Determine the (x, y) coordinate at the center of the cell enclosing the given text.  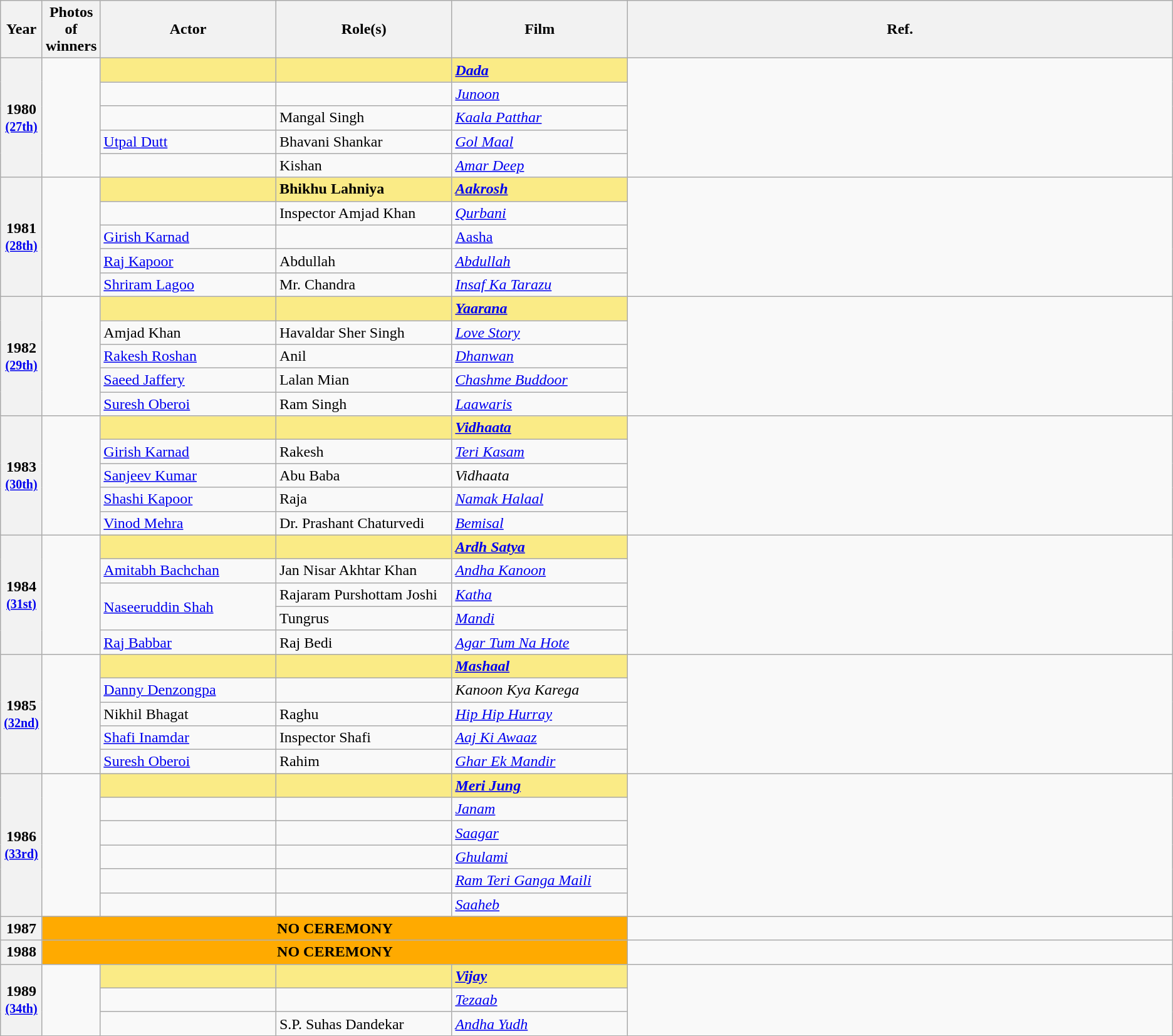
Qurbani (540, 213)
Insaf Ka Tarazu (540, 284)
Love Story (540, 333)
Aaj Ki Awaaz (540, 738)
Mr. Chandra (363, 284)
Chashme Buddoor (540, 380)
Ref. (900, 29)
Gol Maal (540, 142)
Photos of winners (71, 29)
Naseeruddin Shah (188, 606)
1988 (21, 952)
Bhikhu Lahniya (363, 189)
Meri Jung (540, 785)
Amitabh Bachchan (188, 571)
Shafi Inamdar (188, 738)
1986 (33rd) (21, 845)
Katha (540, 594)
Mandi (540, 618)
1984 (31st) (21, 594)
Aakrosh (540, 189)
Raj Bedi (363, 642)
Ram Teri Ganga Maili (540, 881)
Kishan (363, 165)
Ghar Ek Mandir (540, 762)
Inspector Shafi (363, 738)
Andha Kanoon (540, 571)
Film (540, 29)
Year (21, 29)
1989 (34th) (21, 1000)
Nikhil Bhagat (188, 713)
Raghu (363, 713)
1985 (32nd) (21, 713)
S.P. Suhas Dandekar (363, 1023)
Bemisal (540, 523)
Bhavani Shankar (363, 142)
Saeed Jaffery (188, 380)
Kaala Patthar (540, 118)
Saaheb (540, 904)
Janam (540, 809)
Lalan Mian (363, 380)
Laawaris (540, 404)
Teri Kasam (540, 452)
Junoon (540, 94)
1987 (21, 928)
Ghulami (540, 857)
1981 (28th) (21, 237)
1983 (30th) (21, 475)
Rakesh (363, 452)
Shashi Kapoor (188, 499)
Vinod Mehra (188, 523)
Dada (540, 70)
Actor (188, 29)
Tezaab (540, 1000)
Sanjeev Kumar (188, 475)
Yaarana (540, 308)
Rahim (363, 762)
Dhanwan (540, 356)
Danny Denzongpa (188, 690)
Ardh Satya (540, 547)
Tungrus (363, 618)
Dr. Prashant Chaturvedi (363, 523)
Role(s) (363, 29)
Havaldar Sher Singh (363, 333)
Raj Kapoor (188, 261)
Utpal Dutt (188, 142)
Andha Yudh (540, 1023)
Jan Nisar Akhtar Khan (363, 571)
Raja (363, 499)
1980 (27th) (21, 118)
Aasha (540, 237)
Raj Babbar (188, 642)
1982 (29th) (21, 356)
Rajaram Purshottam Joshi (363, 594)
Mashaal (540, 666)
Shriram Lagoo (188, 284)
Namak Halaal (540, 499)
Mangal Singh (363, 118)
Rakesh Roshan (188, 356)
Anil (363, 356)
Agar Tum Na Hote (540, 642)
Amjad Khan (188, 333)
Ram Singh (363, 404)
Inspector Amjad Khan (363, 213)
Amar Deep (540, 165)
Hip Hip Hurray (540, 713)
Vijay (540, 976)
Abu Baba (363, 475)
Kanoon Kya Karega (540, 690)
Saagar (540, 833)
